Return the (X, Y) coordinate for the center point of the cell that contains the specified text.  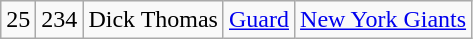
New York Giants (384, 20)
234 (60, 20)
Guard (258, 20)
Dick Thomas (154, 20)
25 (18, 20)
